Scan for the cell matching the given text and deliver its [X, Y] coordinate at center. 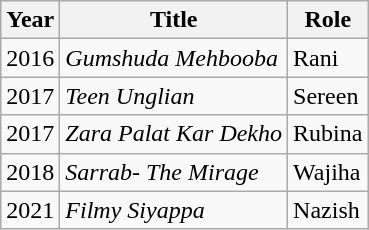
Wajiha [328, 172]
Nazish [328, 210]
2021 [30, 210]
Teen Unglian [174, 96]
Rani [328, 58]
Gumshuda Mehbooba [174, 58]
Year [30, 20]
2016 [30, 58]
2018 [30, 172]
Title [174, 20]
Zara Palat Kar Dekho [174, 134]
Sereen [328, 96]
Rubina [328, 134]
Sarrab- The Mirage [174, 172]
Role [328, 20]
Filmy Siyappa [174, 210]
